Scan for the cell matching the given text and deliver its [x, y] coordinate at center. 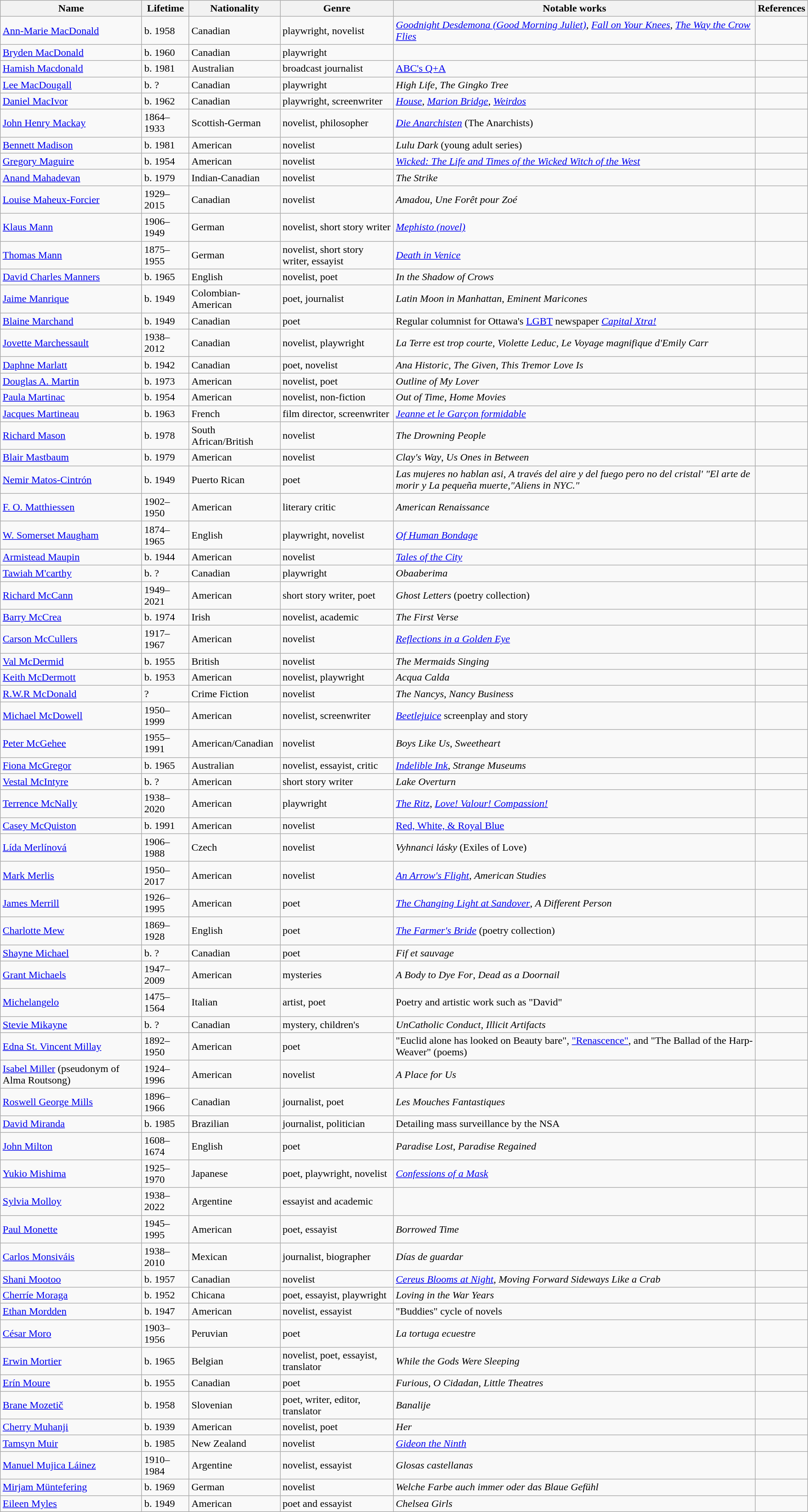
Chelsea Girls [574, 1503]
Isabel Miller (pseudonym of Alma Routsong) [71, 1075]
poet, essayist, playwright [337, 1295]
F. O. Matthiessen [71, 507]
Out of Time, Home Movies [574, 397]
Bennett Madison [71, 145]
Jovette Marchessault [71, 343]
Vestal McIntyre [71, 782]
While the Gods Were Sleeping [574, 1361]
An Arrow's Flight, American Studies [574, 875]
Italian [235, 1003]
1874–1965 [165, 535]
b. 1942 [165, 365]
1929–2015 [165, 200]
Boys Like Us, Sweetheart [574, 744]
Carlos Monsiváis [71, 1257]
Outline of My Lover [574, 381]
Czech [235, 848]
Erwin Mortier [71, 1361]
In the Shadow of Crows [574, 277]
Lake Overturn [574, 782]
Blair Mastbaum [71, 458]
Richard McCann [71, 595]
French [235, 414]
British [235, 661]
Stevie Mikayne [71, 1025]
poet, essayist [337, 1229]
David Charles Manners [71, 277]
Mirjam Müntefering [71, 1487]
poet and essayist [337, 1503]
Fiona McGregor [71, 765]
playwright, screenwriter [337, 101]
W. Somerset Maugham [71, 535]
Death in Venice [574, 255]
1926–1995 [165, 903]
1906–1988 [165, 848]
b. 1944 [165, 557]
1906–1949 [165, 227]
Indelible Ink, Strange Museums [574, 765]
1938–2022 [165, 1202]
Nationality [235, 9]
American Renaissance [574, 507]
short story writer, poet [337, 595]
Edna St. Vincent Millay [71, 1046]
1924–1996 [165, 1075]
Jaime Manrique [71, 299]
Mark Merlis [71, 875]
Tamsyn Muir [71, 1443]
The First Verse [574, 617]
novelist, short story writer [337, 227]
Of Human Bondage [574, 535]
References [782, 9]
Michael McDowell [71, 715]
The Drowning People [574, 436]
Amadou, Une Forêt pour Zoé [574, 200]
1608–1674 [165, 1146]
Paradise Lost, Paradise Regained [574, 1146]
Name [71, 9]
1917–1967 [165, 640]
1869–1928 [165, 930]
Anand Mahadevan [71, 177]
Mephisto (novel) [574, 227]
Ethan Mordden [71, 1311]
Vyhnanci lásky (Exiles of Love) [574, 848]
Poetry and artistic work such as "David" [574, 1003]
Armistead Maupin [71, 557]
The Mermaids Singing [574, 661]
Indian-Canadian [235, 177]
César Moro [71, 1333]
Lulu Dark (young adult series) [574, 145]
Obaaberima [574, 573]
Cherríe Moraga [71, 1295]
1875–1955 [165, 255]
Scottish-German [235, 123]
Banalije [574, 1405]
Grant Michaels [71, 975]
Latin Moon in Manhattan, Eminent Maricones [574, 299]
1950–1999 [165, 715]
? [165, 694]
David Miranda [71, 1124]
Carson McCullers [71, 640]
poet, playwright, novelist [337, 1173]
Ana Historic, The Given, This Tremor Love Is [574, 365]
1910–1984 [165, 1465]
Fif et sauvage [574, 953]
Tales of the City [574, 557]
The Ritz, Love! Valour! Compassion! [574, 803]
Jeanne et le Garçon formidable [574, 414]
1945–1995 [165, 1229]
Louise Maheux-Forcier [71, 200]
Cereus Blooms at Night, Moving Forward Sideways Like a Crab [574, 1279]
Les Mouches Fantastiques [574, 1102]
Cherry Muhanji [71, 1427]
John Milton [71, 1146]
1902–1950 [165, 507]
Regular columnist for Ottawa's LGBT newspaper Capital Xtra! [574, 321]
b. 1991 [165, 826]
b. 1974 [165, 617]
1864–1933 [165, 123]
Brazilian [235, 1124]
La Terre est trop courte, Violette Leduc, Le Voyage magnifique d'Emily Carr [574, 343]
b. 1957 [165, 1279]
novelist, essayist, critic [337, 765]
1903–1956 [165, 1333]
Tawiah M'carthy [71, 573]
novelist, short story writer, essayist [337, 255]
journalist, biographer [337, 1257]
Gideon the Ninth [574, 1443]
Lee MacDougall [71, 85]
Shayne Michael [71, 953]
journalist, poet [337, 1102]
Shani Mootoo [71, 1279]
novelist, screenwriter [337, 715]
b. 1953 [165, 678]
b. 1978 [165, 436]
Die Anarchisten (The Anarchists) [574, 123]
Chicana [235, 1295]
Thomas Mann [71, 255]
Daphne Marlatt [71, 365]
mysteries [337, 975]
novelist, non-fiction [337, 397]
1938–2010 [165, 1257]
Lifetime [165, 9]
Crime Fiction [235, 694]
Glosas castellanas [574, 1465]
Wicked: The Life and Times of the Wicked Witch of the West [574, 161]
Clay's Way, Us Ones in Between [574, 458]
Charlotte Mew [71, 930]
poet, novelist [337, 365]
James Merrill [71, 903]
Erín Moure [71, 1383]
Richard Mason [71, 436]
R.W.R McDonald [71, 694]
Douglas A. Martin [71, 381]
Peter McGehee [71, 744]
Loving in the War Years [574, 1295]
Días de guardar [574, 1257]
Hamish Macdonald [71, 69]
The Farmer's Bride (poetry collection) [574, 930]
essayist and academic [337, 1202]
Mexican [235, 1257]
Sylvia Molloy [71, 1202]
Peruvian [235, 1333]
Genre [337, 9]
Detailing mass surveillance by the NSA [574, 1124]
b. 1947 [165, 1311]
Ghost Letters (poetry collection) [574, 595]
South African/British [235, 436]
novelist, academic [337, 617]
Casey McQuiston [71, 826]
Blaine Marchand [71, 321]
Daniel MacIvor [71, 101]
Welche Farbe auch immer oder das Blaue Gefühl [574, 1487]
"Buddies" cycle of novels [574, 1311]
Jacques Martineau [71, 414]
1955–1991 [165, 744]
1938–2020 [165, 803]
Slovenian [235, 1405]
A Place for Us [574, 1075]
La tortuga ecuestre [574, 1333]
b. 1952 [165, 1295]
Lída Merlínová [71, 848]
The Changing Light at Sandover, A Different Person [574, 903]
Colombian-American [235, 299]
1925–1970 [165, 1173]
Puerto Rican [235, 479]
Barry McCrea [71, 617]
Gregory Maguire [71, 161]
New Zealand [235, 1443]
The Strike [574, 177]
Red, White, & Royal Blue [574, 826]
1892–1950 [165, 1046]
Beetlejuice screenplay and story [574, 715]
Belgian [235, 1361]
Japanese [235, 1173]
film director, screenwriter [337, 414]
1947–2009 [165, 975]
Brane Mozetič [71, 1405]
John Henry Mackay [71, 123]
Manuel Mujica Láinez [71, 1465]
poet, journalist [337, 299]
b. 1973 [165, 381]
Klaus Mann [71, 227]
Irish [235, 617]
The Nancys, Nancy Business [574, 694]
Yukio Mishima [71, 1173]
Furious, O Cidadan, Little Theatres [574, 1383]
American/Canadian [235, 744]
mystery, children's [337, 1025]
1950–2017 [165, 875]
Acqua Calda [574, 678]
Goodnight Desdemona (Good Morning Juliet), Fall on Your Knees, The Way the Crow Flies [574, 31]
1938–2012 [165, 343]
b. 1939 [165, 1427]
High Life, The Gingko Tree [574, 85]
journalist, politician [337, 1124]
Nemir Matos-Cintrón [71, 479]
Notable works [574, 9]
b. 1963 [165, 414]
UnCatholic Conduct, Illicit Artifacts [574, 1025]
Keith McDermott [71, 678]
artist, poet [337, 1003]
Ann-Marie MacDonald [71, 31]
Her [574, 1427]
novelist, poet, essayist, translator [337, 1361]
Paula Martinac [71, 397]
short story writer [337, 782]
1475–1564 [165, 1003]
Borrowed Time [574, 1229]
Reflections in a Golden Eye [574, 640]
1949–2021 [165, 595]
novelist, philosopher [337, 123]
ABC's Q+A [574, 69]
Val McDermid [71, 661]
Confessions of a Mask [574, 1173]
b. 1969 [165, 1487]
Michelangelo [71, 1003]
poet, writer, editor, translator [337, 1405]
A Body to Dye For, Dead as a Doornail [574, 975]
Paul Monette [71, 1229]
"Euclid alone has looked on Beauty bare", "Renascence", and "The Ballad of the Harp-Weaver" (poems) [574, 1046]
broadcast journalist [337, 69]
Eileen Myles [71, 1503]
House, Marion Bridge, Weirdos [574, 101]
Terrence McNally [71, 803]
1896–1966 [165, 1102]
literary critic [337, 507]
Las mujeres no hablan asi, A través del aire y del fuego pero no del cristal' "El arte de morir y La pequeña muerte,"Aliens in NYC." [574, 479]
Bryden MacDonald [71, 52]
b. 1960 [165, 52]
b. 1962 [165, 101]
Roswell George Mills [71, 1102]
